From the cell containing the given text, extract its center point as (x, y) coordinate. 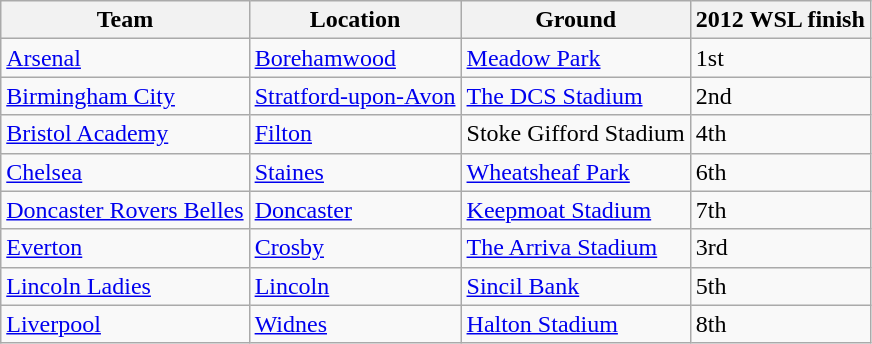
3rd (780, 248)
Lincoln Ladies (125, 286)
Team (125, 20)
Wheatsheaf Park (576, 172)
8th (780, 324)
Doncaster (355, 210)
Meadow Park (576, 58)
Crosby (355, 248)
Everton (125, 248)
Keepmoat Stadium (576, 210)
Lincoln (355, 286)
Sincil Bank (576, 286)
Borehamwood (355, 58)
Arsenal (125, 58)
Birmingham City (125, 96)
Filton (355, 134)
7th (780, 210)
The DCS Stadium (576, 96)
Location (355, 20)
Chelsea (125, 172)
1st (780, 58)
4th (780, 134)
5th (780, 286)
The Arriva Stadium (576, 248)
Widnes (355, 324)
Liverpool (125, 324)
Bristol Academy (125, 134)
Doncaster Rovers Belles (125, 210)
2012 WSL finish (780, 20)
Stratford-upon-Avon (355, 96)
Staines (355, 172)
Ground (576, 20)
6th (780, 172)
2nd (780, 96)
Stoke Gifford Stadium (576, 134)
Halton Stadium (576, 324)
